Identify which cell holds the provided text, then report its (X, Y) central coordinate. 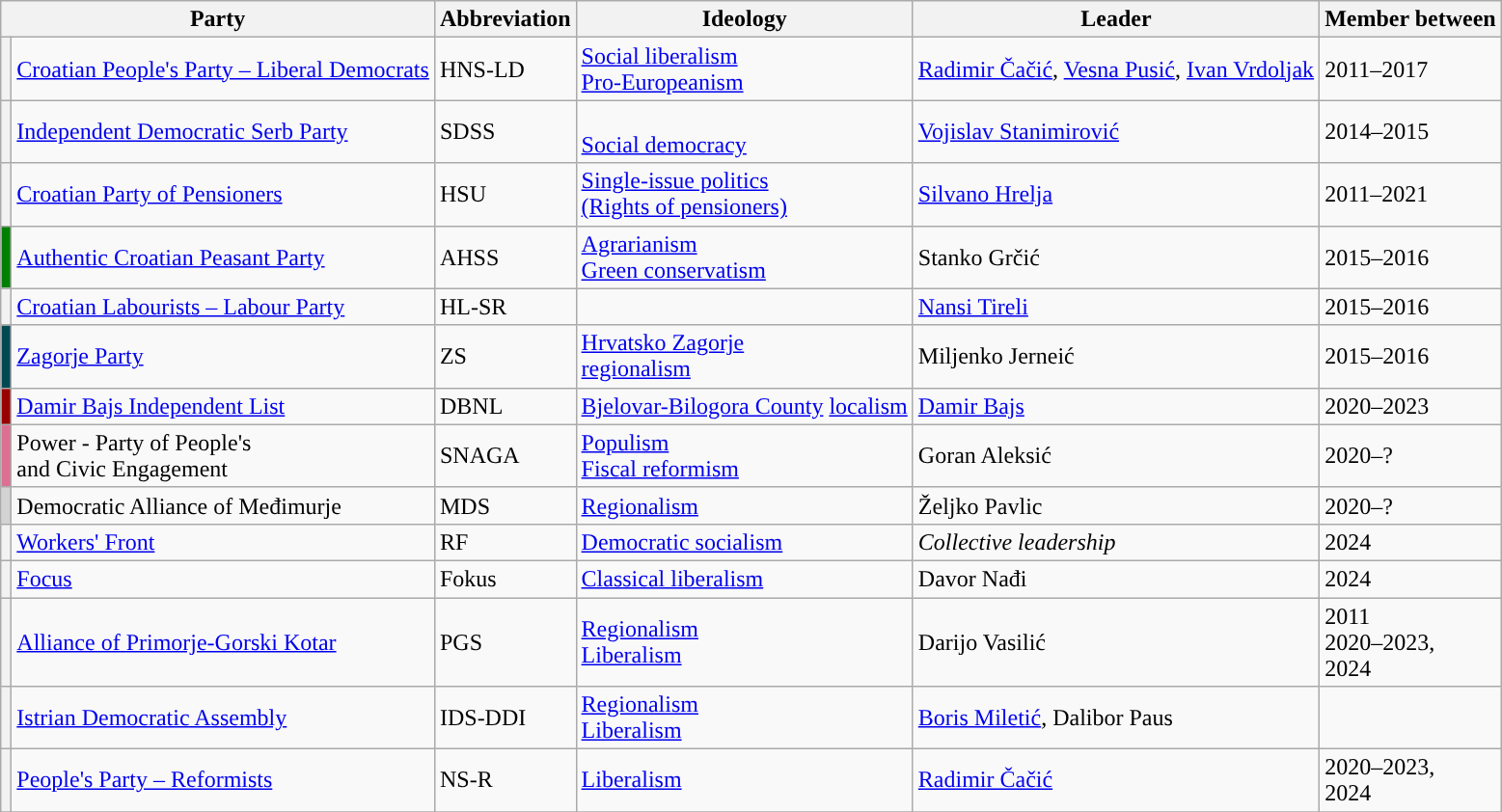
Party (218, 19)
MDS (505, 505)
Radimir Čačić (1115, 781)
Željko Pavlic (1115, 505)
IDS-DDI (505, 717)
HL-SR (505, 307)
2011–2017 (1410, 69)
Leader (1115, 19)
DBNL (505, 406)
Vojislav Stanimirović (1115, 131)
Democratic Alliance of Međimurje (224, 505)
HSU (505, 195)
RF (505, 542)
Silvano Hrelja (1115, 195)
2020–2023 (1410, 406)
Authentic Croatian Peasant Party (224, 257)
PGS (505, 642)
Classical liberalism (745, 579)
Independent Democratic Serb Party (224, 131)
20112020–2023,2024 (1410, 642)
Social democracy (745, 131)
Collective leadership (1115, 542)
Boris Miletić, Dalibor Paus (1115, 717)
Darijo Vasilić (1115, 642)
Croatian Labourists – Labour Party (224, 307)
Democratic socialism (745, 542)
Workers' Front (224, 542)
AgrarianismGreen conservatism (745, 257)
Focus (224, 579)
Miljenko Jerneić (1115, 357)
Social liberalismPro-Europeanism (745, 69)
Damir Bajs (1115, 406)
Croatian Party of Pensioners (224, 195)
Single-issue politics(Rights of pensioners) (745, 195)
Istrian Democratic Assembly (224, 717)
Power - Party of People's and Civic Engagement (224, 455)
People's Party – Reformists (224, 781)
Croatian People's Party – Liberal Democrats (224, 69)
Liberalism (745, 781)
2011–2021 (1410, 195)
Regionalism (745, 505)
HNS-LD (505, 69)
2014–2015 (1410, 131)
Hrvatsko Zagorjeregionalism (745, 357)
Alliance of Primorje-Gorski Kotar (224, 642)
Radimir Čačić, Vesna Pusić, Ivan Vrdoljak (1115, 69)
SDSS (505, 131)
Damir Bajs Independent List (224, 406)
Bjelovar-Bilogora County localism (745, 406)
ZS (505, 357)
Goran Aleksić (1115, 455)
NS-R (505, 781)
Stanko Grčić (1115, 257)
AHSS (505, 257)
SNAGA (505, 455)
Member between (1410, 19)
Nansi Tireli (1115, 307)
Fokus (505, 579)
2020–2023,2024 (1410, 781)
Zagorje Party (224, 357)
Ideology (745, 19)
Abbreviation (505, 19)
Davor Nađi (1115, 579)
PopulismFiscal reformism (745, 455)
